Find where the given text appears and provide that cell's center as (X, Y) coordinate. 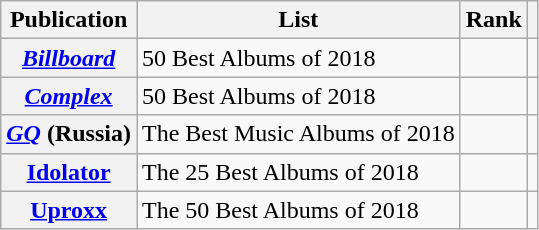
Billboard (69, 58)
Rank (494, 20)
Complex (69, 96)
GQ (Russia) (69, 134)
The 50 Best Albums of 2018 (298, 210)
The Best Music Albums of 2018 (298, 134)
The 25 Best Albums of 2018 (298, 172)
Publication (69, 20)
Idolator (69, 172)
Uproxx (69, 210)
List (298, 20)
